Provide the (x, y) coordinate of the cell's center where the given text is located.  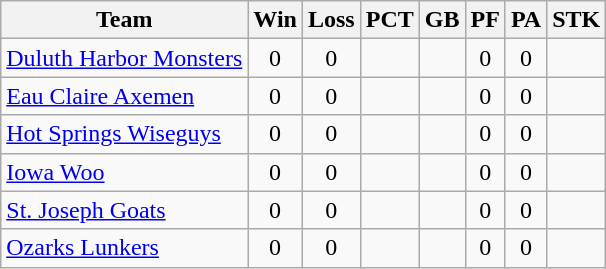
St. Joseph Goats (124, 210)
Hot Springs Wiseguys (124, 134)
Loss (331, 20)
Eau Claire Axemen (124, 96)
Duluth Harbor Monsters (124, 58)
STK (576, 20)
PF (485, 20)
PCT (390, 20)
Ozarks Lunkers (124, 248)
Win (276, 20)
Iowa Woo (124, 172)
Team (124, 20)
PA (526, 20)
GB (442, 20)
